Return [x, y] of the center of cell containing provided text 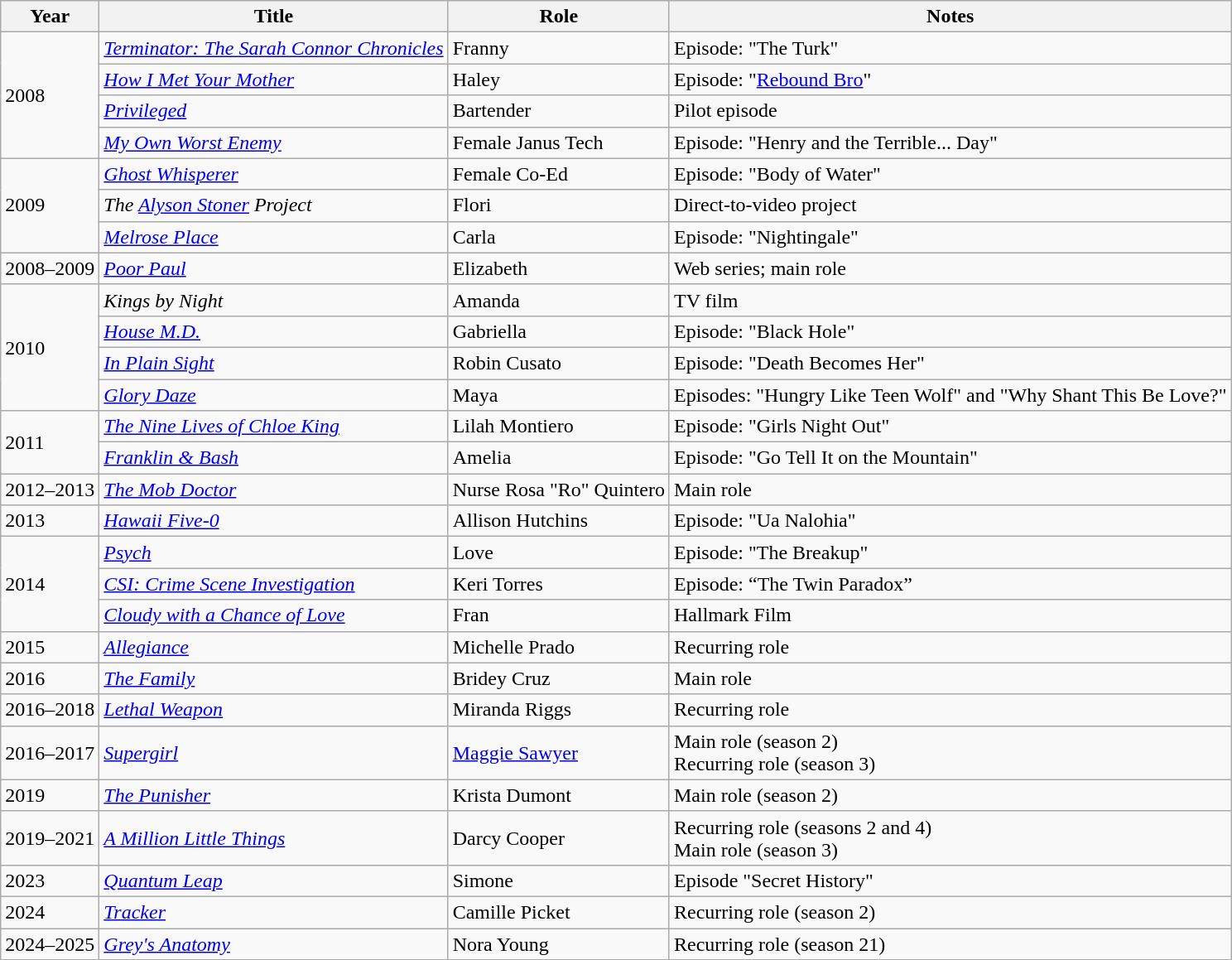
Recurring role (seasons 2 and 4)Main role (season 3) [950, 838]
2019–2021 [50, 838]
2016–2017 [50, 752]
The Mob Doctor [273, 490]
Quantum Leap [273, 880]
Episode: "Black Hole" [950, 331]
Episode: "Death Becomes Her" [950, 363]
Elizabeth [558, 268]
2016–2018 [50, 710]
Web series; main role [950, 268]
Allegiance [273, 647]
Episode: "The Turk" [950, 48]
Cloudy with a Chance of Love [273, 615]
Episode: "Go Tell It on the Mountain" [950, 458]
Direct-to-video project [950, 205]
Title [273, 17]
Bridey Cruz [558, 678]
Maggie Sawyer [558, 752]
Pilot episode [950, 111]
Episode: "Body of Water" [950, 174]
Nora Young [558, 943]
Female Co-Ed [558, 174]
Episode: "Ua Nalohia" [950, 521]
Episode: "The Breakup" [950, 552]
Michelle Prado [558, 647]
2015 [50, 647]
In Plain Sight [273, 363]
Recurring role (season 2) [950, 912]
2019 [50, 795]
Camille Picket [558, 912]
Episode: "Rebound Bro" [950, 80]
Terminator: The Sarah Connor Chronicles [273, 48]
Carla [558, 237]
Notes [950, 17]
Episode: “The Twin Paradox” [950, 584]
2016 [50, 678]
Krista Dumont [558, 795]
Main role (season 2) [950, 795]
Grey's Anatomy [273, 943]
The Family [273, 678]
Franklin & Bash [273, 458]
2008 [50, 95]
Allison Hutchins [558, 521]
2009 [50, 205]
Amelia [558, 458]
Hawaii Five-0 [273, 521]
Female Janus Tech [558, 142]
Lilah Montiero [558, 427]
Maya [558, 395]
Keri Torres [558, 584]
Main role (season 2)Recurring role (season 3) [950, 752]
Supergirl [273, 752]
The Nine Lives of Chloe King [273, 427]
Bartender [558, 111]
Episode: "Girls Night Out" [950, 427]
Franny [558, 48]
Episode "Secret History" [950, 880]
Tracker [273, 912]
House M.D. [273, 331]
Fran [558, 615]
Robin Cusato [558, 363]
Flori [558, 205]
Kings by Night [273, 300]
Simone [558, 880]
Lethal Weapon [273, 710]
2012–2013 [50, 490]
Melrose Place [273, 237]
2024–2025 [50, 943]
2024 [50, 912]
Poor Paul [273, 268]
Gabriella [558, 331]
Haley [558, 80]
Episodes: "Hungry Like Teen Wolf" and "Why Shant This Be Love?" [950, 395]
TV film [950, 300]
Miranda Riggs [558, 710]
2010 [50, 347]
2014 [50, 584]
2013 [50, 521]
Amanda [558, 300]
2011 [50, 442]
How I Met Your Mother [273, 80]
CSI: Crime Scene Investigation [273, 584]
Glory Daze [273, 395]
Episode: "Henry and the Terrible... Day" [950, 142]
2023 [50, 880]
Year [50, 17]
Psych [273, 552]
Nurse Rosa "Ro" Quintero [558, 490]
Ghost Whisperer [273, 174]
My Own Worst Enemy [273, 142]
Recurring role (season 21) [950, 943]
Privileged [273, 111]
Episode: "Nightingale" [950, 237]
A Million Little Things [273, 838]
2008–2009 [50, 268]
Hallmark Film [950, 615]
The Punisher [273, 795]
Role [558, 17]
The Alyson Stoner Project [273, 205]
Darcy Cooper [558, 838]
Love [558, 552]
